Capture the cell that displays the provided text and extract its [x, y] central coordinate. 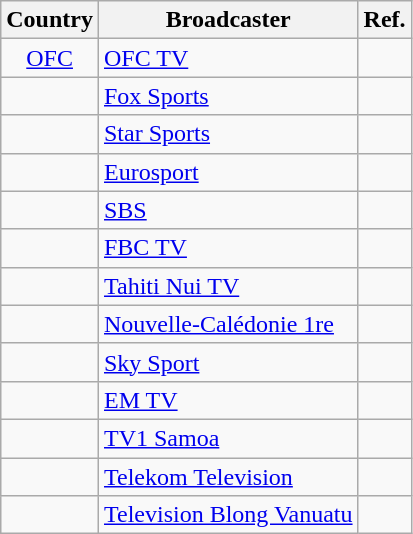
Ref. [384, 20]
TV1 Samoa [228, 438]
Tahiti Nui TV [228, 286]
Telekom Television [228, 477]
Sky Sport [228, 362]
FBC TV [228, 248]
Nouvelle-Calédonie 1re [228, 324]
EM TV [228, 400]
OFC TV [228, 58]
SBS [228, 210]
Star Sports [228, 134]
Country [50, 20]
Eurosport [228, 172]
Broadcaster [228, 20]
Fox Sports [228, 96]
OFC [50, 58]
Television Blong Vanuatu [228, 515]
